From the cell containing the given text, extract its center point as [x, y] coordinate. 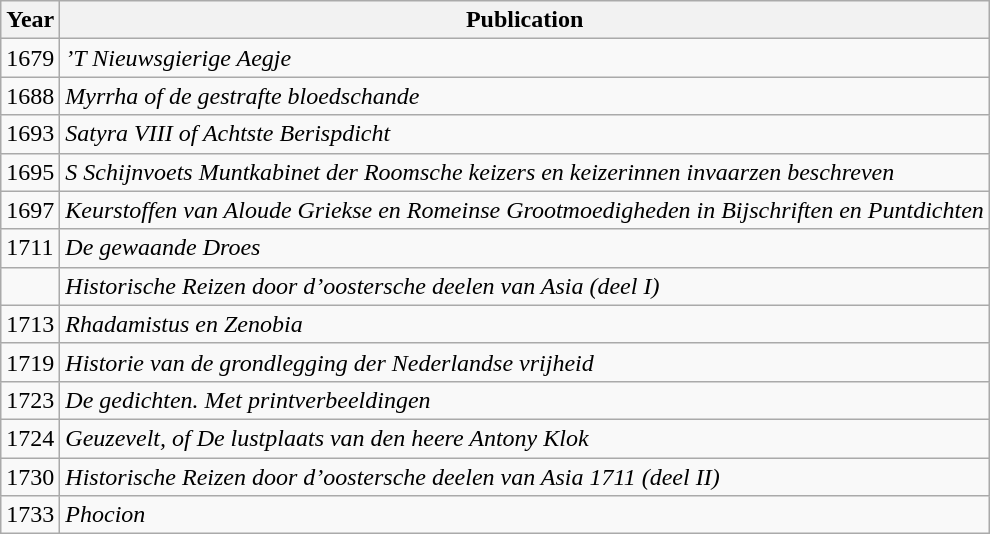
Phocion [525, 515]
1730 [30, 477]
Year [30, 20]
S Schijnvoets Muntkabinet der Roomsche keizers en keizerinnen invaarzen beschreven [525, 172]
1695 [30, 172]
De gewaande Droes [525, 248]
1711 [30, 248]
1693 [30, 134]
1713 [30, 324]
Historische Reizen door d’oostersche deelen van Asia (deel I) [525, 286]
1724 [30, 438]
Historie van de grondlegging der Nederlandse vrijheid [525, 362]
1733 [30, 515]
De gedichten. Met printverbeeldingen [525, 400]
1723 [30, 400]
Historische Reizen door d’oostersche deelen van Asia 1711 (deel II) [525, 477]
1688 [30, 96]
1679 [30, 58]
Geuzevelt, of De lustplaats van den heere Antony Klok [525, 438]
’T Nieuwsgierige Aegje [525, 58]
1697 [30, 210]
Publication [525, 20]
Keurstoffen van Aloude Griekse en Romeinse Grootmoedigheden in Bijschriften en Puntdichten [525, 210]
1719 [30, 362]
Satyra VIII of Achtste Berispdicht [525, 134]
Rhadamistus en Zenobia [525, 324]
Myrrha of de gestrafte bloedschande [525, 96]
